Search for the cell housing the specified text and yield its [x, y] center coordinate. 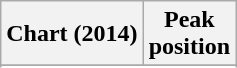
Peakposition [189, 34]
Chart (2014) [72, 34]
